Scan for the cell matching the given text and deliver its (x, y) coordinate at center. 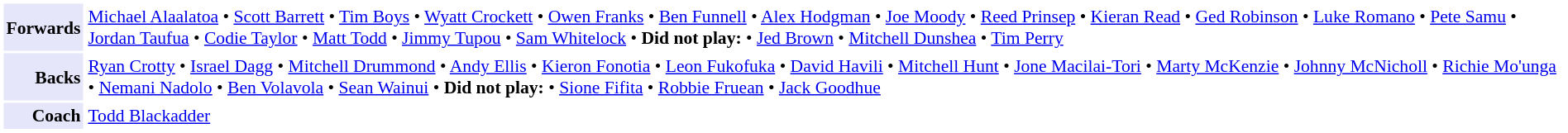
Todd Blackadder (825, 116)
Coach (43, 116)
Forwards (43, 26)
Backs (43, 76)
